Identify which cell holds the provided text, then report its [X, Y] central coordinate. 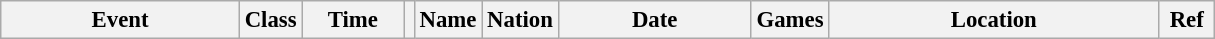
Location [994, 20]
Event [120, 20]
Date [654, 20]
Games [790, 20]
Nation [520, 20]
Name [448, 20]
Time [353, 20]
Ref [1187, 20]
Class [270, 20]
